Search for the cell housing the specified text and yield its [x, y] center coordinate. 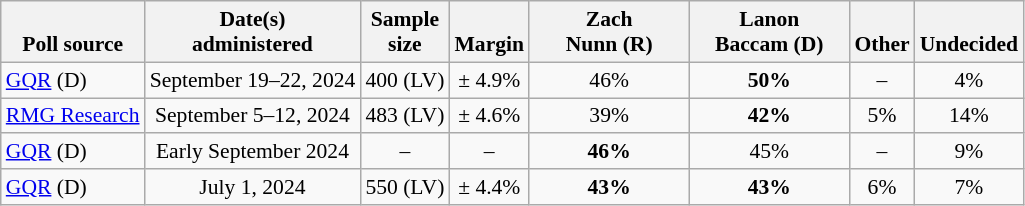
4% [969, 80]
9% [969, 152]
LanonBaccam (D) [769, 32]
Date(s)administered [253, 32]
July 1, 2024 [253, 187]
RMG Research [73, 116]
550 (LV) [404, 187]
± 4.6% [489, 116]
39% [609, 116]
42% [769, 116]
Early September 2024 [253, 152]
400 (LV) [404, 80]
50% [769, 80]
September 5–12, 2024 [253, 116]
September 19–22, 2024 [253, 80]
483 (LV) [404, 116]
Samplesize [404, 32]
45% [769, 152]
Poll source [73, 32]
Margin [489, 32]
6% [882, 187]
Other [882, 32]
± 4.4% [489, 187]
Undecided [969, 32]
5% [882, 116]
7% [969, 187]
± 4.9% [489, 80]
ZachNunn (R) [609, 32]
14% [969, 116]
